Find where the given text appears and provide that cell's center as [x, y] coordinate. 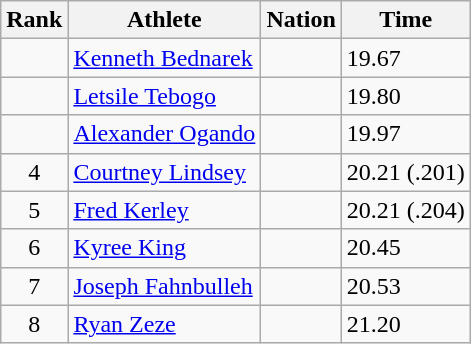
4 [34, 172]
Kenneth Bednarek [164, 58]
Letsile Tebogo [164, 96]
5 [34, 210]
Rank [34, 20]
20.21 (.201) [406, 172]
Alexander Ogando [164, 134]
Ryan Zeze [164, 324]
20.21 (.204) [406, 210]
20.45 [406, 248]
8 [34, 324]
19.80 [406, 96]
Fred Kerley [164, 210]
6 [34, 248]
Kyree King [164, 248]
20.53 [406, 286]
19.67 [406, 58]
19.97 [406, 134]
Nation [301, 20]
7 [34, 286]
Courtney Lindsey [164, 172]
21.20 [406, 324]
Joseph Fahnbulleh [164, 286]
Athlete [164, 20]
Time [406, 20]
